Output the (X, Y) coordinate of the center of the cell containing the given text.  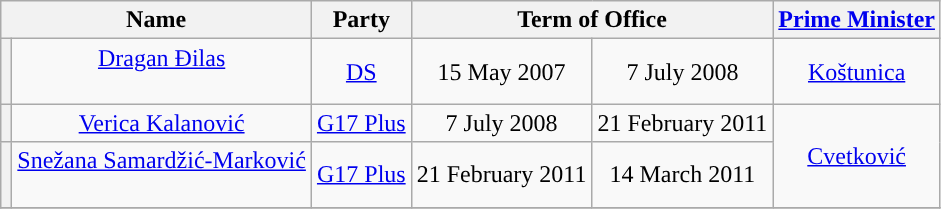
Verica Kalanović (162, 123)
Party (361, 20)
Dragan Đilas (162, 72)
Cvetković (857, 156)
Prime Minister (857, 20)
Term of Office (592, 20)
Snežana Samardžić-Marković (162, 174)
Name (156, 20)
15 May 2007 (502, 72)
Koštunica (857, 72)
14 March 2011 (682, 174)
DS (361, 72)
